Output the [x, y] coordinate of the center of the cell containing the given text.  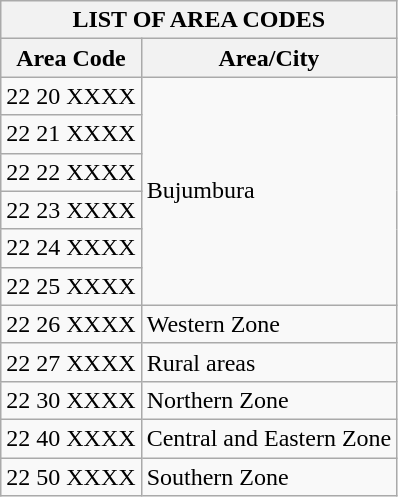
22 23 XXXX [71, 210]
22 21 XXXX [71, 134]
22 22 XXXX [71, 172]
Rural areas [269, 362]
Bujumbura [269, 191]
Area/City [269, 58]
22 30 XXXX [71, 400]
22 25 XXXX [71, 286]
22 24 XXXX [71, 248]
Western Zone [269, 324]
22 50 XXXX [71, 477]
Southern Zone [269, 477]
Central and Eastern Zone [269, 438]
22 20 XXXX [71, 96]
22 27 XXXX [71, 362]
LIST OF AREA CODES [199, 20]
22 40 XXXX [71, 438]
Area Code [71, 58]
22 26 XXXX [71, 324]
Northern Zone [269, 400]
